Identify which cell holds the provided text, then report its [X, Y] central coordinate. 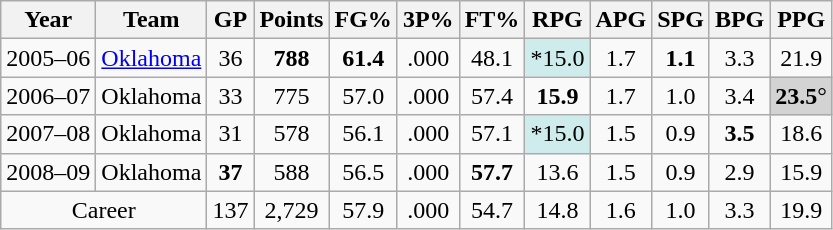
578 [292, 134]
1.1 [681, 58]
57.4 [492, 96]
775 [292, 96]
61.4 [363, 58]
FG% [363, 20]
14.8 [558, 210]
Career [104, 210]
48.1 [492, 58]
56.5 [363, 172]
2008–09 [48, 172]
57.1 [492, 134]
3P% [428, 20]
788 [292, 58]
19.9 [802, 210]
36 [230, 58]
21.9 [802, 58]
RPG [558, 20]
2,729 [292, 210]
57.7 [492, 172]
3.4 [739, 96]
37 [230, 172]
3.5 [739, 134]
23.5° [802, 96]
PPG [802, 20]
54.7 [492, 210]
2005–06 [48, 58]
18.6 [802, 134]
Points [292, 20]
57.9 [363, 210]
57.0 [363, 96]
Team [152, 20]
2.9 [739, 172]
APG [621, 20]
GP [230, 20]
588 [292, 172]
31 [230, 134]
56.1 [363, 134]
137 [230, 210]
1.6 [621, 210]
33 [230, 96]
BPG [739, 20]
FT% [492, 20]
2007–08 [48, 134]
SPG [681, 20]
13.6 [558, 172]
Year [48, 20]
2006–07 [48, 96]
